Return (X, Y) of the center of cell containing provided text 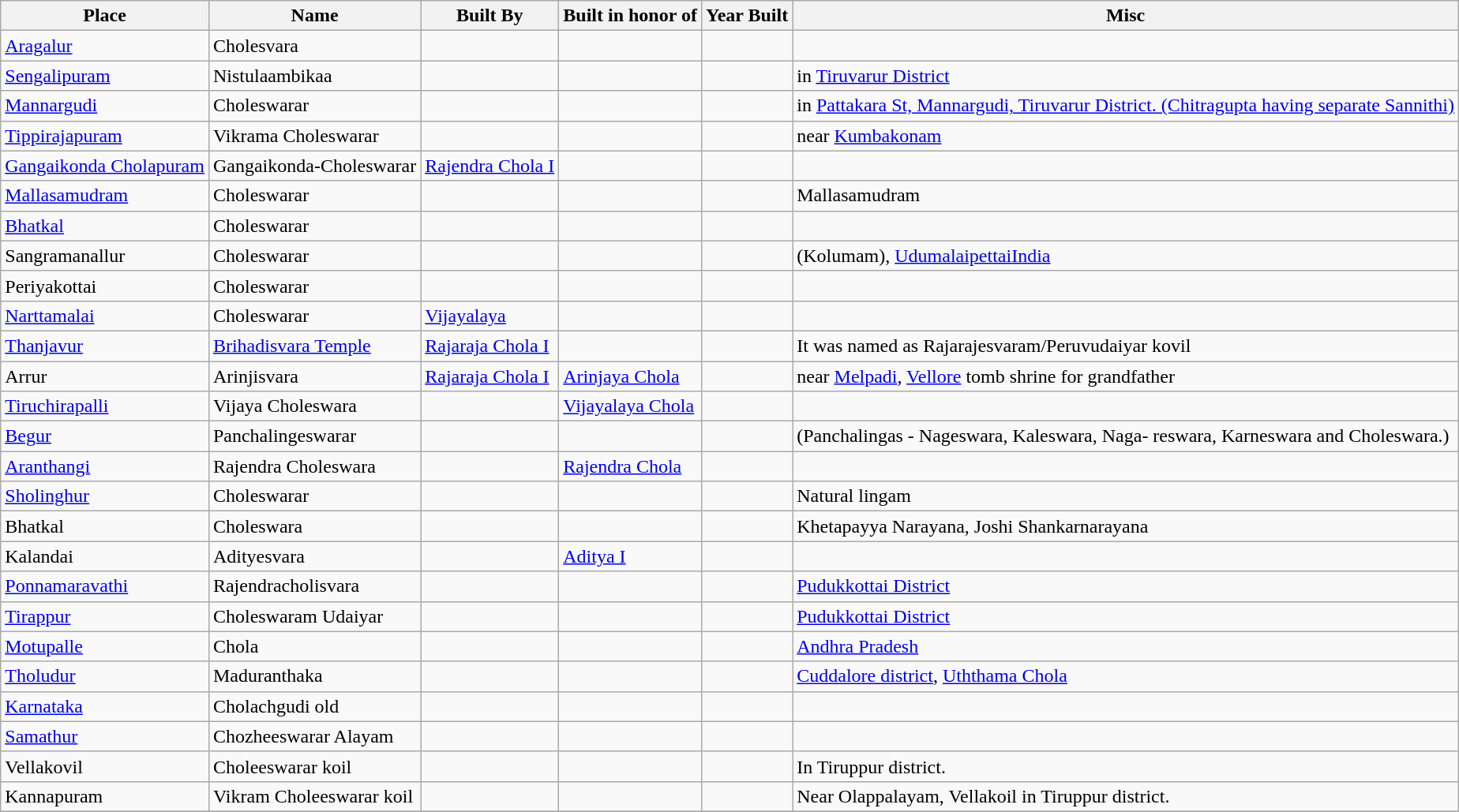
in Pattakara St, Mannargudi, Tiruvarur District. (Chitragupta having separate Sannithi) (1126, 106)
Cholachgudi old (314, 706)
Nistulaambikaa (314, 76)
Choleswara (314, 526)
Cuddalore district, Uththama Chola (1126, 676)
In Tiruppur district. (1126, 766)
Mannargudi (105, 106)
Motupalle (105, 646)
Built By (489, 16)
(Panchalingas - Nageswara, Kaleswara, Naga- reswara, Karneswara and Choleswara.) (1126, 436)
Natural lingam (1126, 496)
Thanjavur (105, 346)
Rajendra Chola (630, 466)
Begur (105, 436)
Arinjisvara (314, 376)
Tiruchirapalli (105, 406)
Periyakottai (105, 286)
Panchalingeswarar (314, 436)
Year Built (747, 16)
Tholudur (105, 676)
Aranthangi (105, 466)
in Tiruvarur District (1126, 76)
Brihadisvara Temple (314, 346)
Karnataka (105, 706)
Place (105, 16)
Built in honor of (630, 16)
Khetapayya Narayana, Joshi Shankarnarayana (1126, 526)
Aragalur (105, 46)
Vijayalaya Chola (630, 406)
Name (314, 16)
Adityesvara (314, 556)
Arinjaya Chola (630, 376)
Andhra Pradesh (1126, 646)
Rajendra Chola I (489, 166)
Vijayalaya (489, 316)
It was named as Rajarajesvaram/Peruvudaiyar kovil (1126, 346)
Gangaikonda-Choleswarar (314, 166)
Vellakovil (105, 766)
Chola (314, 646)
Rajendra Choleswara (314, 466)
Aditya I (630, 556)
Choleswaram Udaiyar (314, 616)
(Kolumam), UdumalaipettaiIndia (1126, 256)
Vikram Choleeswarar koil (314, 796)
Near Olappalayam, Vellakoil in Tiruppur district. (1126, 796)
Misc (1126, 16)
Cholesvara (314, 46)
Chozheeswarar Alayam (314, 736)
Rajendracholisvara (314, 586)
Samathur (105, 736)
Kalandai (105, 556)
Gangaikonda Cholapuram (105, 166)
near Kumbakonam (1126, 136)
Vikrama Choleswarar (314, 136)
Choleeswarar koil (314, 766)
Maduranthaka (314, 676)
Ponnamaravathi (105, 586)
Sengalipuram (105, 76)
Arrur (105, 376)
Sangramanallur (105, 256)
Narttamalai (105, 316)
Sholinghur (105, 496)
Tippirajapuram (105, 136)
near Melpadi, Vellore tomb shrine for grandfather (1126, 376)
Kannapuram (105, 796)
Tirappur (105, 616)
Vijaya Choleswara (314, 406)
